Extract the [X, Y] coordinate from the center of the cell holding the provided text.  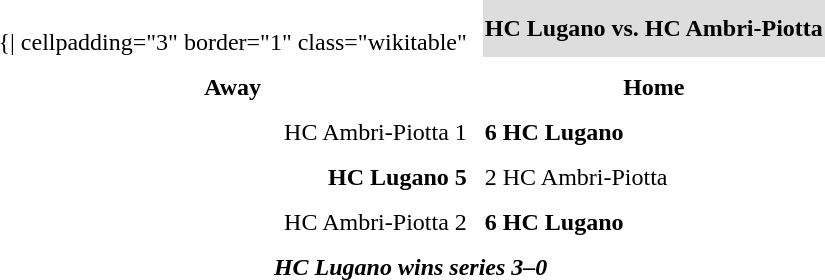
2 HC Ambri-Piotta [654, 177]
HC Lugano vs. HC Ambri-Piotta [654, 28]
Home [654, 87]
